Identify which cell holds the provided text, then report its [x, y] central coordinate. 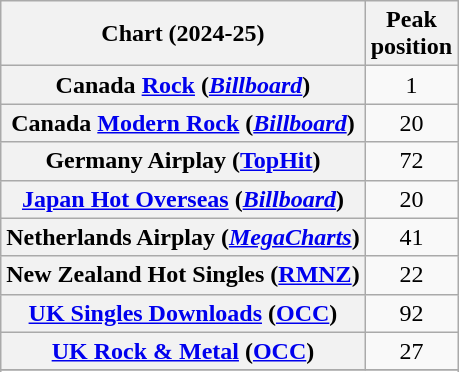
Canada Rock (Billboard) [183, 85]
41 [411, 237]
New Zealand Hot Singles (RMNZ) [183, 275]
Chart (2024-25) [183, 34]
Japan Hot Overseas (Billboard) [183, 199]
92 [411, 313]
UK Singles Downloads (OCC) [183, 313]
Canada Modern Rock (Billboard) [183, 123]
Peakposition [411, 34]
Netherlands Airplay (MegaCharts) [183, 237]
UK Rock & Metal (OCC) [183, 351]
27 [411, 351]
Germany Airplay (TopHit) [183, 161]
1 [411, 85]
22 [411, 275]
72 [411, 161]
